Provide the [X, Y] coordinate of the cell's center where the given text is located.  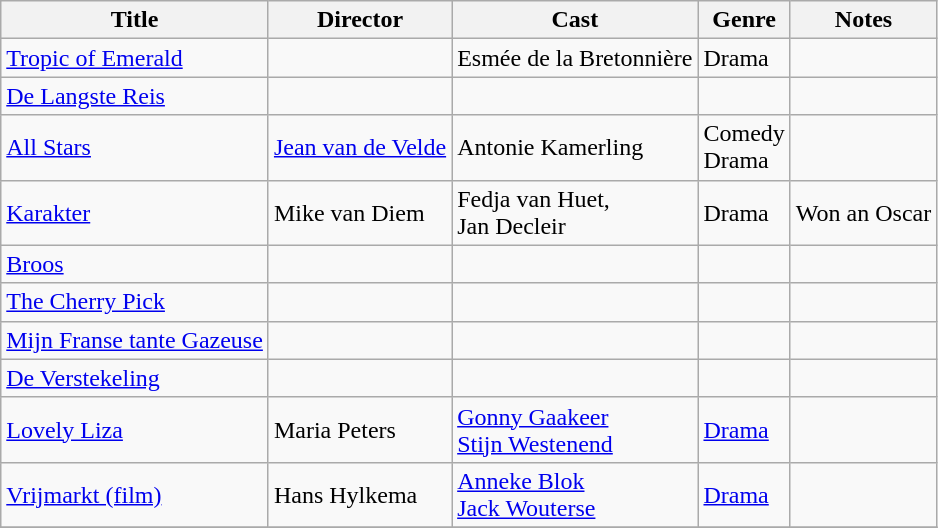
De Verstekeling [135, 378]
De Langste Reis [135, 96]
Hans Hylkema [360, 494]
Director [360, 20]
Maria Peters [360, 430]
Vrijmarkt (film) [135, 494]
Fedja van Huet,Jan Decleir [575, 212]
Title [135, 20]
Broos [135, 264]
The Cherry Pick [135, 302]
Antonie Kamerling [575, 148]
Esmée de la Bretonnière [575, 58]
Karakter [135, 212]
ComedyDrama [744, 148]
Mike van Diem [360, 212]
Mijn Franse tante Gazeuse [135, 340]
Won an Oscar [863, 212]
All Stars [135, 148]
Lovely Liza [135, 430]
Gonny GaakeerStijn Westenend [575, 430]
Genre [744, 20]
Tropic of Emerald [135, 58]
Cast [575, 20]
Anneke BlokJack Wouterse [575, 494]
Jean van de Velde [360, 148]
Notes [863, 20]
